Find where the given text appears and provide that cell's center as (X, Y) coordinate. 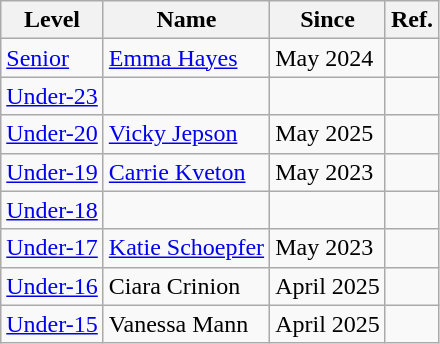
Under-20 (52, 134)
Vicky Jepson (186, 134)
Under-23 (52, 96)
Ref. (412, 20)
Senior (52, 58)
Under-15 (52, 324)
Carrie Kveton (186, 172)
Emma Hayes (186, 58)
Under-17 (52, 248)
Vanessa Mann (186, 324)
Level (52, 20)
May 2024 (328, 58)
Under-19 (52, 172)
Under-16 (52, 286)
Katie Schoepfer (186, 248)
May 2025 (328, 134)
Ciara Crinion (186, 286)
Since (328, 20)
Name (186, 20)
Under-18 (52, 210)
